Return [x, y] of the center of cell containing provided text 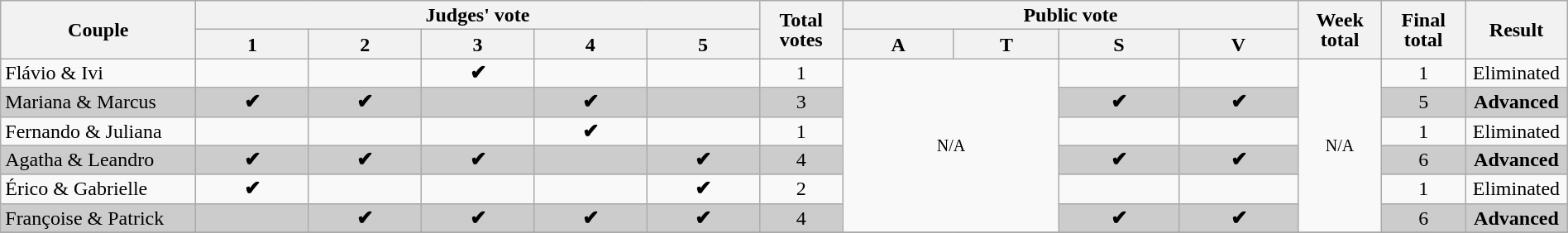
Flávio & Ivi [98, 73]
T [1006, 45]
Total votes [801, 30]
A [898, 45]
Final total [1424, 30]
Fernando & Juliana [98, 131]
Érico & Gabrielle [98, 188]
S [1119, 45]
Judges' vote [478, 15]
Françoise & Patrick [98, 218]
Week total [1340, 30]
V [1238, 45]
Public vote [1070, 15]
Couple [98, 30]
Result [1517, 30]
Agatha & Leandro [98, 160]
Mariana & Marcus [98, 102]
